From the cell containing the given text, extract its center point as (X, Y) coordinate. 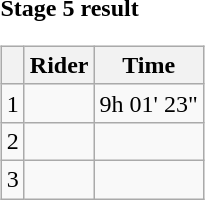
3 (12, 179)
Rider (59, 65)
Time (148, 65)
1 (12, 103)
2 (12, 141)
9h 01' 23" (148, 103)
